Locate the cell with the specified text and output its [X, Y] center coordinate. 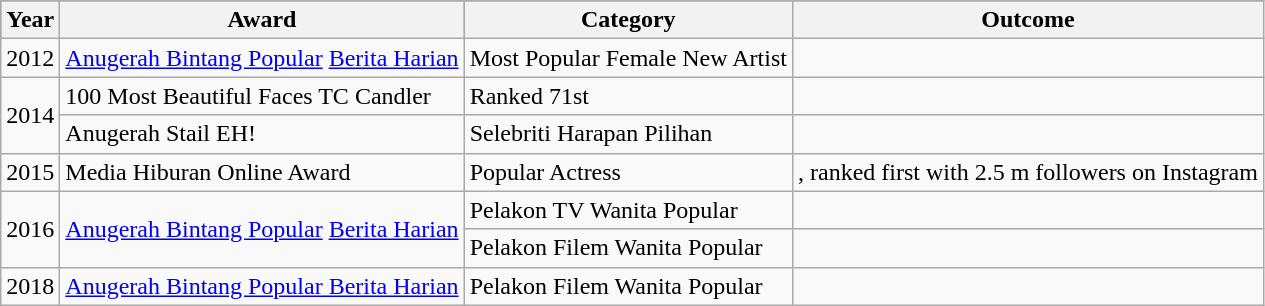
Media Hiburan Online Award [262, 172]
2016 [30, 229]
2014 [30, 115]
2018 [30, 286]
Award [262, 20]
Popular Actress [628, 172]
Selebriti Harapan Pilihan [628, 134]
Anugerah Stail EH! [262, 134]
Most Popular Female New Artist [628, 58]
Outcome [1028, 20]
Year [30, 20]
, ranked first with 2.5 m followers on Instagram [1028, 172]
2015 [30, 172]
Ranked 71st [628, 96]
Pelakon TV Wanita Popular [628, 210]
100 Most Beautiful Faces TC Candler [262, 96]
2012 [30, 58]
Category [628, 20]
